For the text-containing cell, return its midpoint in (X, Y) coordinate format. 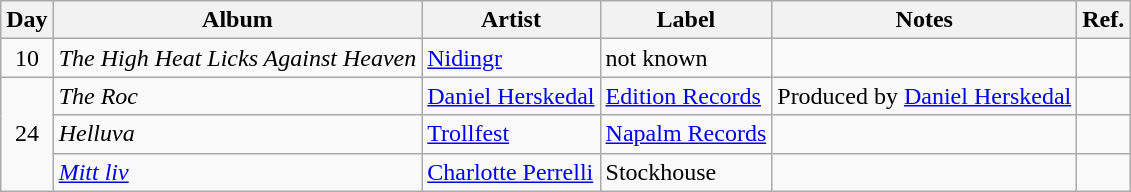
The Roc (238, 96)
not known (686, 58)
Trollfest (511, 134)
The High Heat Licks Against Heaven (238, 58)
Mitt liv (238, 172)
Nidingr (511, 58)
Ref. (1104, 20)
Label (686, 20)
Album (238, 20)
Charlotte Perrelli (511, 172)
Napalm Records (686, 134)
10 (27, 58)
Day (27, 20)
24 (27, 134)
Notes (924, 20)
Stockhouse (686, 172)
Helluva (238, 134)
Daniel Herskedal (511, 96)
Produced by Daniel Herskedal (924, 96)
Edition Records (686, 96)
Artist (511, 20)
